Provide the [X, Y] coordinate of the cell's center where the given text is located.  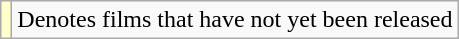
Denotes films that have not yet been released [235, 20]
